Pinpoint the cell where the given text exists, returning its [X, Y] midpoint coordinate. 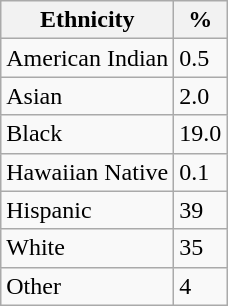
Black [88, 134]
White [88, 248]
Hispanic [88, 210]
39 [200, 210]
Asian [88, 96]
Ethnicity [88, 20]
35 [200, 248]
0.1 [200, 172]
Other [88, 286]
0.5 [200, 58]
19.0 [200, 134]
% [200, 20]
Hawaiian Native [88, 172]
2.0 [200, 96]
4 [200, 286]
American Indian [88, 58]
